For the text-containing cell, return its midpoint in [X, Y] coordinate format. 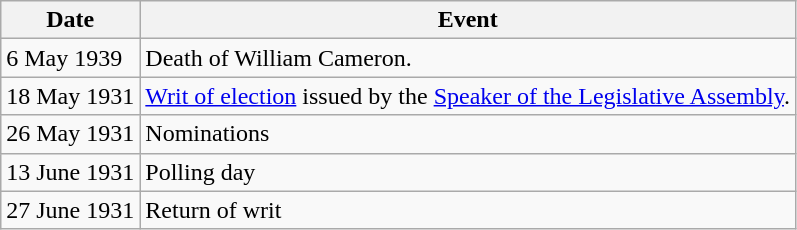
27 June 1931 [70, 210]
Writ of election issued by the Speaker of the Legislative Assembly. [468, 96]
26 May 1931 [70, 134]
Event [468, 20]
Polling day [468, 172]
13 June 1931 [70, 172]
Date [70, 20]
Return of writ [468, 210]
18 May 1931 [70, 96]
Nominations [468, 134]
6 May 1939 [70, 58]
Death of William Cameron. [468, 58]
